Identify which cell holds the provided text, then report its [x, y] central coordinate. 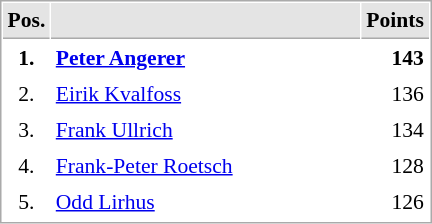
5. [26, 201]
126 [396, 201]
Frank-Peter Roetsch [206, 165]
1. [26, 57]
128 [396, 165]
Points [396, 21]
Peter Angerer [206, 57]
Frank Ullrich [206, 129]
143 [396, 57]
Pos. [26, 21]
134 [396, 129]
Odd Lirhus [206, 201]
136 [396, 93]
2. [26, 93]
3. [26, 129]
Eirik Kvalfoss [206, 93]
4. [26, 165]
